Return the [X, Y] coordinate for the center point of the cell that contains the specified text.  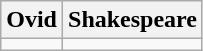
Shakespeare [133, 20]
Ovid [32, 20]
